Return (x, y) of the center of cell containing provided text 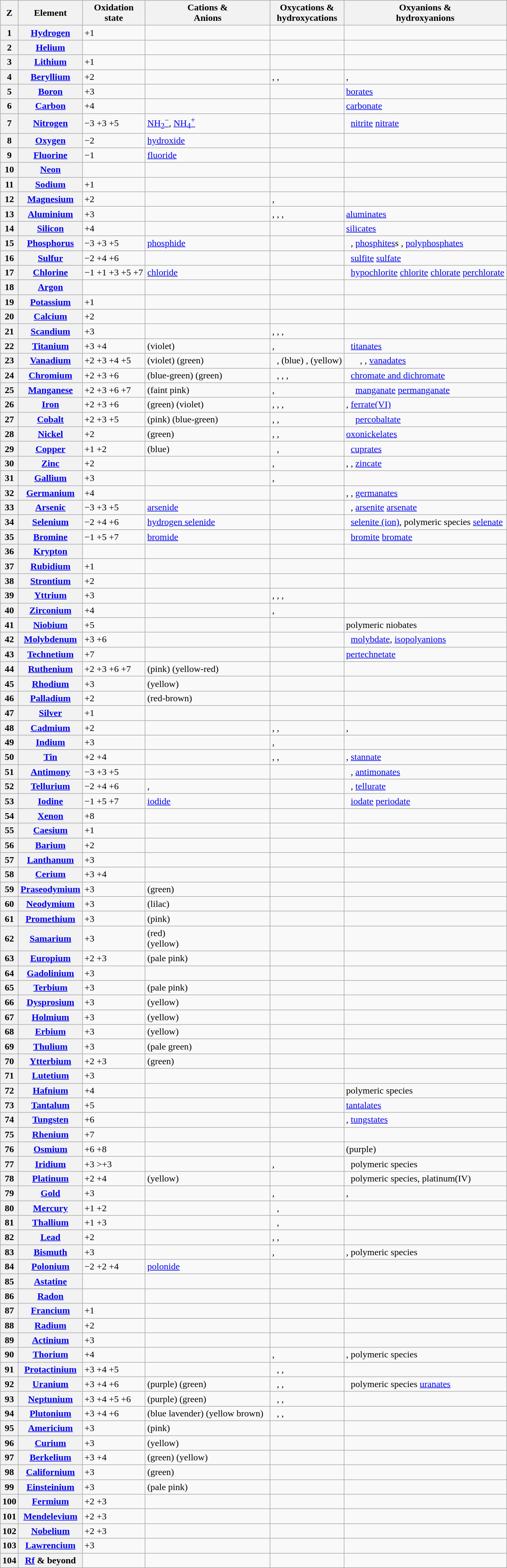
Sodium (51, 184)
Radon (51, 1296)
Oxycations &hydroxycations (307, 13)
+1 +3 (114, 1223)
14 (9, 228)
Z (9, 13)
Indium (51, 743)
Yttrium (51, 596)
phosphide (208, 243)
Tantalum (51, 1105)
Gallium (51, 478)
Lawrencium (51, 1546)
56 (9, 845)
carbonate (425, 106)
Lead (51, 1237)
hydroxide (208, 140)
(pale green) (208, 1046)
Lithium (51, 62)
(red) (yellow) (208, 938)
26 (9, 405)
chloride (208, 273)
99 (9, 1487)
Erbium (51, 1032)
Californium (51, 1472)
Caesium (51, 830)
Lanthanum (51, 860)
85 (9, 1281)
−2 (114, 140)
72 (9, 1090)
hydrogen selenide (208, 522)
molybdate, isopolyanions (425, 640)
manganate permanganate (425, 390)
Einsteinium (51, 1487)
Terbium (51, 988)
13 (9, 214)
89 (9, 1340)
, (blue) , (yellow) (307, 361)
60 (9, 904)
Magnesium (51, 199)
Protactinium (51, 1369)
Oxygen (51, 140)
78 (9, 1178)
55 (9, 830)
59 (9, 889)
Lutetium (51, 1076)
Rhenium (51, 1134)
69 (9, 1046)
61 (9, 918)
Mendelevium (51, 1516)
Element (51, 13)
62 (9, 938)
Astatine (51, 1281)
(red-brown) (208, 698)
Beryllium (51, 77)
37 (9, 566)
77 (9, 1164)
Rf & beyond (51, 1560)
42 (9, 640)
101 (9, 1516)
, , zincate (425, 463)
Germanium (51, 493)
40 (9, 610)
fluoride (208, 155)
30 (9, 463)
35 (9, 537)
Phosphorus (51, 243)
Copper (51, 449)
90 (9, 1355)
(green) (violet) (208, 405)
Arsenic (51, 508)
Antimony (51, 772)
+3 +4 +5 +6 (114, 1399)
34 (9, 522)
(faint pink) (208, 390)
oxonickelates (425, 434)
Krypton (51, 552)
Cadmium (51, 728)
Silver (51, 713)
+6 (114, 1120)
borates (425, 91)
1 (9, 33)
Titanium (51, 346)
Carbon (51, 106)
20 (9, 317)
36 (9, 552)
Bismuth (51, 1252)
24 (9, 375)
Molybdenum (51, 640)
Cerium (51, 874)
Xenon (51, 816)
Tin (51, 757)
+3 +4 +5 (114, 1369)
Strontium (51, 581)
(green) (yellow) (208, 1458)
11 (9, 184)
, stannate (425, 757)
Platinum (51, 1178)
Holmium (51, 1017)
Americium (51, 1428)
Neodymium (51, 904)
Zirconium (51, 610)
Technetium (51, 654)
Plutonium (51, 1413)
Curium (51, 1443)
pertechnetate (425, 654)
93 (9, 1399)
−2 +2 +4 (114, 1267)
(violet) (green) (208, 361)
Calcium (51, 317)
Ruthenium (51, 669)
9 (9, 155)
5 (9, 91)
47 (9, 713)
titanates (425, 346)
, tungstates (425, 1120)
polonide (208, 1267)
71 (9, 1076)
51 (9, 772)
(lilac) (208, 904)
Oxyanions &hydroxyanions (425, 13)
Fluorine (51, 155)
29 (9, 449)
Chlorine (51, 273)
Francium (51, 1311)
chromate and dichromate (425, 375)
hypochlorite chlorite chlorate perchlorate (425, 273)
Oxidationstate (114, 13)
(blue) (208, 449)
6 (9, 106)
Scandium (51, 331)
83 (9, 1252)
Bromine (51, 537)
49 (9, 743)
iodate periodate (425, 801)
Aluminium (51, 214)
15 (9, 243)
Selenium (51, 522)
74 (9, 1120)
10 (9, 170)
(purple) (425, 1149)
4 (9, 77)
, , germanates (425, 493)
Nitrogen (51, 123)
Potassium (51, 302)
Neptunium (51, 1399)
92 (9, 1384)
iodide (208, 801)
, phosphitess , polyphosphates (425, 243)
polymeric species, platinum(IV) (425, 1178)
Hafnium (51, 1090)
76 (9, 1149)
22 (9, 346)
arsenide (208, 508)
87 (9, 1311)
104 (9, 1560)
+6 +8 (114, 1149)
43 (9, 654)
64 (9, 973)
86 (9, 1296)
16 (9, 258)
44 (9, 669)
(blue lavender) (yellow brown) (208, 1413)
Nobelium (51, 1531)
, tellurate (425, 787)
Cations &Anions (208, 13)
selenite (ion), polymeric species selenate (425, 522)
38 (9, 581)
Mercury (51, 1208)
32 (9, 493)
2 (9, 47)
46 (9, 698)
48 (9, 728)
Ytterbium (51, 1061)
80 (9, 1208)
+2 +3 +4 +5 (114, 361)
Berkelium (51, 1458)
Uranium (51, 1384)
Manganese (51, 390)
52 (9, 787)
63 (9, 958)
Promethium (51, 918)
70 (9, 1061)
Thorium (51, 1355)
Argon (51, 287)
, ferrate(VI) (425, 405)
Gadolinium (51, 973)
+8 (114, 816)
100 (9, 1502)
Barium (51, 845)
82 (9, 1237)
81 (9, 1223)
18 (9, 287)
+2 +3 +5 (114, 419)
Rubidium (51, 566)
(violet) (208, 346)
95 (9, 1428)
96 (9, 1443)
Neon (51, 170)
Europium (51, 958)
12 (9, 199)
−1 (114, 155)
21 (9, 331)
tantalates (425, 1105)
88 (9, 1325)
NH2−, NH4+ (208, 123)
65 (9, 988)
Dysprosium (51, 1003)
bromide (208, 537)
Vanadium (51, 361)
−1 +1 +3 +5 +7 (114, 273)
97 (9, 1458)
39 (9, 596)
, antimonates (425, 772)
3 (9, 62)
Tungsten (51, 1120)
Silicon (51, 228)
17 (9, 273)
, , vanadates (425, 361)
98 (9, 1472)
41 (9, 625)
+3 >+3 (114, 1164)
31 (9, 478)
Actinium (51, 1340)
Nickel (51, 434)
Gold (51, 1193)
68 (9, 1032)
103 (9, 1546)
silicates (425, 228)
28 (9, 434)
polymeric species uranates (425, 1384)
bromite bromate (425, 537)
Osmium (51, 1149)
percobaltate (425, 419)
66 (9, 1003)
79 (9, 1193)
67 (9, 1017)
73 (9, 1105)
Iridium (51, 1164)
57 (9, 860)
Niobium (51, 625)
Iron (51, 405)
Fermium (51, 1502)
Tellurium (51, 787)
cuprates (425, 449)
Sulfur (51, 258)
, arsenite arsenate (425, 508)
94 (9, 1413)
54 (9, 816)
102 (9, 1531)
(pink) (yellow-red) (208, 669)
nitrite nitrate (425, 123)
Chromium (51, 375)
Palladium (51, 698)
75 (9, 1134)
polymeric niobates (425, 625)
Boron (51, 91)
50 (9, 757)
33 (9, 508)
(blue-green) (green) (208, 375)
Thallium (51, 1223)
7 (9, 123)
8 (9, 140)
Thulium (51, 1046)
Hydrogen (51, 33)
23 (9, 361)
Iodine (51, 801)
27 (9, 419)
58 (9, 874)
84 (9, 1267)
sulfite sulfate (425, 258)
Radium (51, 1325)
Praseodymium (51, 889)
Helium (51, 47)
aluminates (425, 214)
91 (9, 1369)
Cobalt (51, 419)
+3 +6 (114, 640)
25 (9, 390)
19 (9, 302)
(pink) (blue-green) (208, 419)
Rhodium (51, 684)
Polonium (51, 1267)
Zinc (51, 463)
53 (9, 801)
45 (9, 684)
Samarium (51, 938)
